Detect which cell encompasses the target text, then output its (X, Y) center coordinate. 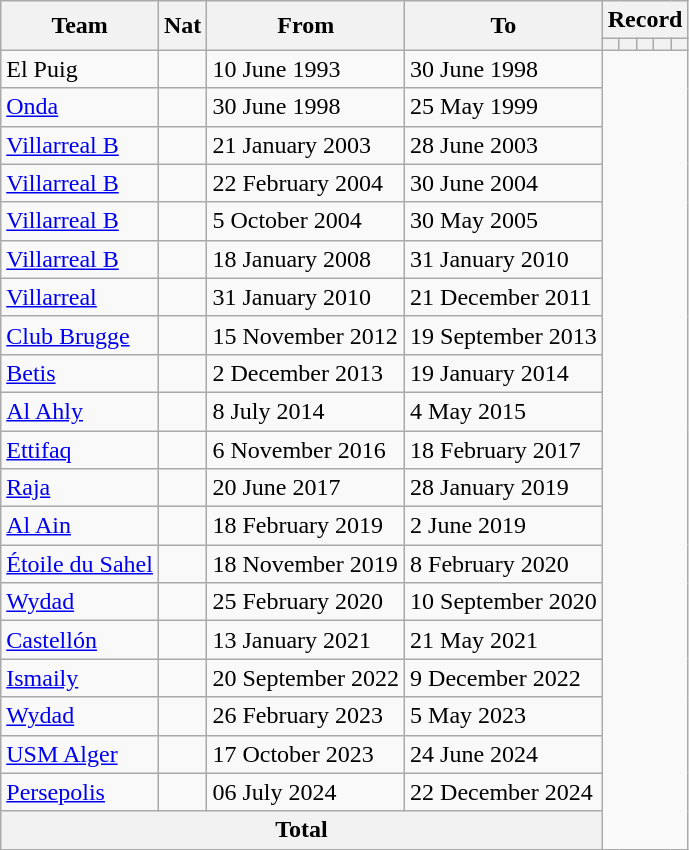
Record (645, 20)
17 October 2023 (306, 754)
8 February 2020 (504, 564)
Raja (80, 488)
6 November 2016 (306, 449)
Al Ain (80, 526)
25 May 1999 (504, 107)
19 January 2014 (504, 373)
From (306, 26)
28 January 2019 (504, 488)
18 November 2019 (306, 564)
15 November 2012 (306, 335)
Club Brugge (80, 335)
Total (302, 830)
20 June 2017 (306, 488)
To (504, 26)
18 January 2008 (306, 259)
18 February 2017 (504, 449)
21 May 2021 (504, 640)
2 June 2019 (504, 526)
22 December 2024 (504, 792)
USM Alger (80, 754)
8 July 2014 (306, 411)
20 September 2022 (306, 678)
2 December 2013 (306, 373)
30 May 2005 (504, 221)
El Puig (80, 69)
26 February 2023 (306, 716)
06 July 2024 (306, 792)
21 January 2003 (306, 145)
4 May 2015 (504, 411)
30 June 2004 (504, 183)
Onda (80, 107)
Nat (182, 26)
9 December 2022 (504, 678)
25 February 2020 (306, 602)
19 September 2013 (504, 335)
Persepolis (80, 792)
18 February 2019 (306, 526)
Étoile du Sahel (80, 564)
5 May 2023 (504, 716)
5 October 2004 (306, 221)
10 June 1993 (306, 69)
10 September 2020 (504, 602)
Ettifaq (80, 449)
Betis (80, 373)
21 December 2011 (504, 297)
24 June 2024 (504, 754)
Villarreal (80, 297)
13 January 2021 (306, 640)
28 June 2003 (504, 145)
Team (80, 26)
Ismaily (80, 678)
22 February 2004 (306, 183)
Castellón (80, 640)
Al Ahly (80, 411)
